Return (x, y) of the center of cell containing provided text 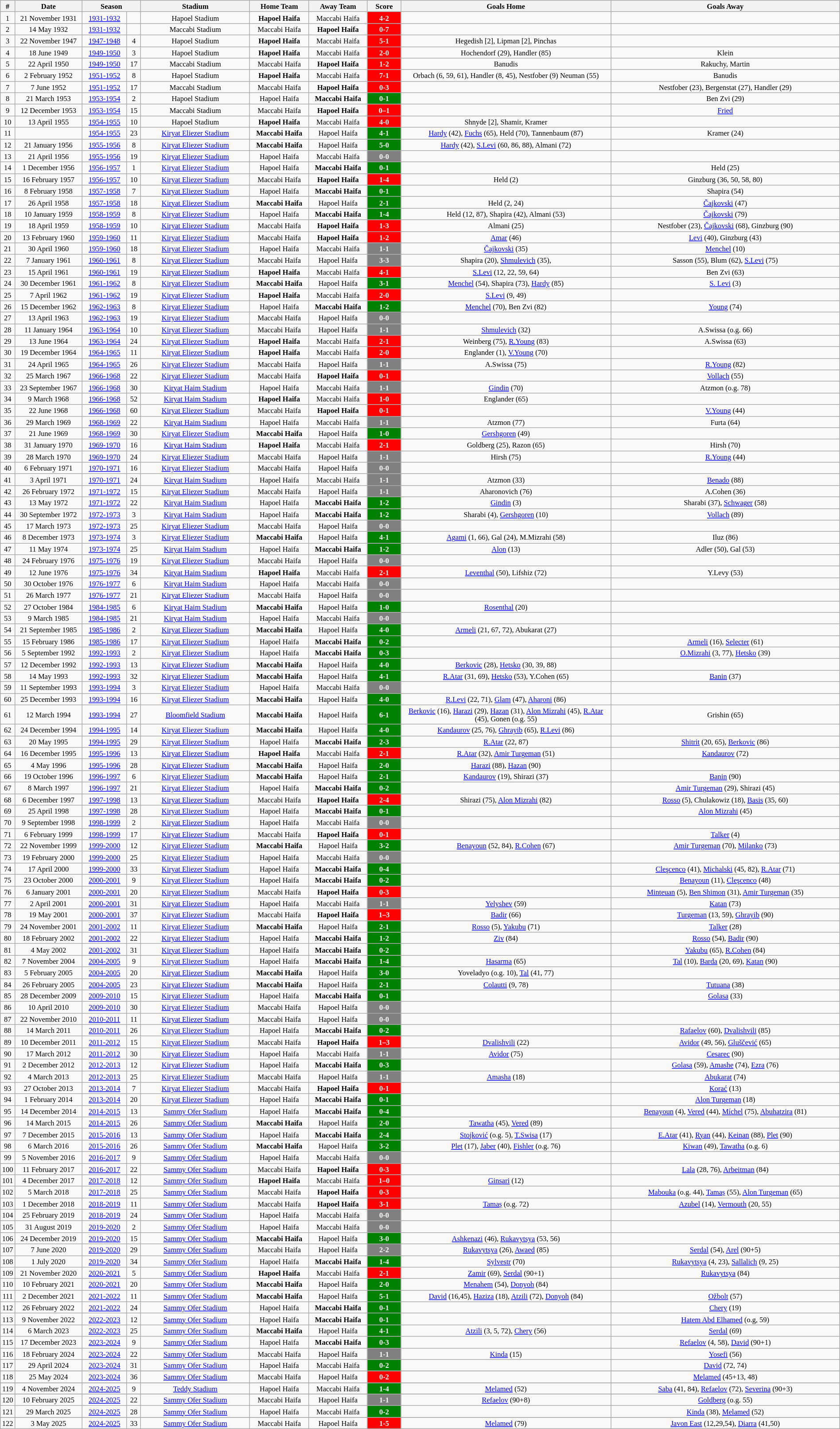
21 September 1985 (49, 630)
Golasa (33) (726, 996)
Katan (73) (726, 903)
9 November 2022 (49, 1319)
Stadium (195, 6)
R.Levi (22, 71), Glam (47), Aharoni (86) (506, 699)
Menchel (54), Shapira (73), Hardy (85) (506, 283)
77 (8, 903)
Goals Away (726, 6)
Zamir (69), Serdal (90+1) (506, 1273)
Hirsh (75) (506, 456)
16 December 1995 (49, 753)
Fried (726, 110)
21 April 1956 (49, 156)
95 (8, 1111)
Gershgoren (49) (506, 433)
29 April 2024 (49, 1365)
25 March 1967 (49, 376)
90 (8, 1053)
18 February 2002 (49, 938)
Melamed (45+13, 48) (726, 1377)
65 (8, 765)
Englander (1), V.Young (70) (506, 353)
75 (8, 880)
A.Swissa (75) (506, 364)
R.Atar (32), Amir Turgeman (51) (506, 753)
13 February 1960 (49, 237)
3 April 1971 (49, 479)
Kandaurov (19), Shirazi (37) (506, 776)
6 February 1971 (49, 468)
Amir Turgeman (70), Milanko (73) (726, 845)
Almani (25) (506, 226)
Sasson (55), Blum (62), S.Levi (75) (726, 260)
54 (8, 630)
Rafaelov (60), Dvalishvili (85) (726, 1030)
120 (8, 1400)
15 December 1962 (49, 306)
70 (8, 822)
10 April 2010 (49, 1007)
58 (8, 676)
Refaelov (90+8) (506, 1400)
94 (8, 1100)
Hardy (42), S.Levi (60, 86, 88), Almani (72) (506, 145)
78 (8, 915)
17 April 2000 (49, 868)
O.Mizrahi (3, 77), Hetsko (39) (726, 653)
122 (8, 1423)
Menchel (70), Ben Zvi (82) (506, 306)
111 (8, 1296)
15 February 1986 (49, 641)
26 March 1977 (49, 595)
Kandaurov (72) (726, 753)
0-7 (384, 29)
9 March 1985 (49, 618)
Cleşcenco (41), Michalski (45, 82), R.Atar (71) (726, 868)
Čajkovski (79) (726, 214)
26 February 1972 (49, 491)
Sharabi (4), Gershgoren (10) (506, 514)
S.Levi (9, 49) (506, 295)
Golasa (59), Amashe (74), Ezra (76) (726, 1065)
42 (8, 491)
13 April 1955 (49, 121)
7 June 1952 (49, 87)
4-2 (384, 18)
93 (8, 1088)
53 (8, 618)
12 December 1992 (49, 664)
72 (8, 845)
38 (8, 445)
Benayoun (52, 84), R.Cohen (67) (506, 845)
Ben Zvi (29) (726, 98)
1-3 (384, 226)
51 (8, 595)
Y.Levy (53) (726, 572)
R.Atar (31, 69), Hetsko (53), Y.Cohen (65) (506, 676)
S.Levi (12, 22, 59, 64) (506, 272)
62 (8, 730)
1 December 1956 (49, 168)
1–0 (384, 1180)
18 February 2024 (49, 1354)
Atzmon (33) (506, 479)
15 April 1961 (49, 272)
Tal (10), Barda (20, 69), Katan (90) (726, 961)
Ben Zvi (63) (726, 272)
10 February 2021 (49, 1285)
Berkovic (28), Hetsko (30, 39, 88) (506, 664)
Banin (90) (726, 776)
Agami (1, 66), Gal (24), M.Mizrahi (58) (506, 537)
Yoveladyo (o.g. 10), Tal (41, 77) (506, 973)
Gindin (70) (506, 387)
64 (8, 753)
Menchel (10) (726, 249)
Goldberg (o.g. 55) (726, 1400)
S. Levi (3) (726, 283)
Adler (50), Gal (53) (726, 549)
10 February 2025 (49, 1400)
20 May 1995 (49, 742)
7-1 (384, 75)
102 (8, 1192)
Talker (28) (726, 927)
101 (8, 1180)
4 March 2013 (49, 1076)
96 (8, 1123)
9 September 1998 (49, 822)
Serdal (54), Arel (90+5) (726, 1250)
Refaelov (4, 58), David (90+1) (726, 1342)
Benado (88) (726, 479)
Vollach (89) (726, 514)
61 (8, 715)
Hirsh (70) (726, 445)
Home Team (279, 6)
99 (8, 1157)
Aharonovich (76) (506, 491)
6 March 2016 (49, 1146)
A.Swissa (o.g. 66) (726, 329)
1-5 (384, 1423)
5 September 1992 (49, 653)
14 March 2015 (49, 1123)
1 February 2014 (49, 1100)
14 May 1932 (49, 29)
Yosefi (56) (726, 1354)
9 March 1968 (49, 399)
7 April 1962 (49, 295)
Atzili (3, 5, 72), Chery (56) (506, 1331)
1947-1948 (105, 41)
118 (8, 1377)
Young (74) (726, 306)
Score (384, 6)
19 February 2000 (49, 857)
7 December 2015 (49, 1134)
84 (8, 984)
112 (8, 1308)
47 (8, 549)
66 (8, 776)
E.Atar (41), Ryan (44), Keinan (88), Plet (90) (726, 1134)
4 December 2017 (49, 1180)
22 November 2010 (49, 1019)
6 December 1997 (49, 799)
11 May 1974 (49, 549)
59 (8, 687)
97 (8, 1134)
24 February 1976 (49, 561)
108 (8, 1262)
1 December 2018 (49, 1203)
7 June 2020 (49, 1250)
Bloomfield Stadium (195, 715)
29 March 1969 (49, 422)
Rakuchy, Martin (726, 64)
56 (8, 653)
Benayoun (4), Vered (44), Míchel (75), Abuhatzira (81) (726, 1111)
100 (8, 1169)
119 (8, 1388)
109 (8, 1273)
Banin (37) (726, 676)
Harazi (88), Hazan (90) (506, 765)
Held (25) (726, 168)
Mabouka (o.g. 44), Tamaș (55), Alon Turgeman (65) (726, 1192)
25 May 2024 (49, 1377)
24 November 2001 (49, 927)
Hardy (42), Fuchs (65), Held (70), Tannenbaum (87) (506, 133)
Alon Turgeman (18) (726, 1100)
2 December 2012 (49, 1065)
Korać (13) (726, 1088)
Englander (65) (506, 399)
Leventhal (50), Lifshiz (72) (506, 572)
Gindin (3) (506, 502)
6 February 1999 (49, 834)
Abukarat (74) (726, 1076)
3 May 2025 (49, 1423)
82 (8, 961)
Goals Home (506, 6)
Kinda (38), Melamed (52) (726, 1411)
110 (8, 1285)
7 January 1961 (49, 260)
Vollach (55) (726, 376)
85 (8, 996)
13 April 1963 (49, 318)
25 February 2019 (49, 1215)
Hasarma (65) (506, 961)
Rosso (54), Badir (90) (726, 938)
Menahem (54), Donyoh (84) (506, 1285)
Cesarec (90) (726, 1053)
35 (8, 410)
Azubel (14), Vermouth (20, 55) (726, 1203)
39 (8, 456)
Hatem Abd Elhamed (o.g, 59) (726, 1319)
21 June 1969 (49, 433)
31 August 2019 (49, 1227)
2 February 1952 (49, 75)
116 (8, 1354)
Avidor (49, 56), Gluščević (65) (726, 1042)
R.Young (82) (726, 364)
57 (8, 664)
22 April 1950 (49, 64)
Held (12, 87), Shapira (42), Almani (53) (506, 214)
R.Young (44) (726, 456)
Kiwan (49), Tawatha (o.g. 6) (726, 1146)
21 March 1953 (49, 98)
Shapira (54) (726, 191)
Hegedish [2], Lipman [2], Pinchas (506, 41)
113 (8, 1319)
21 November 2020 (49, 1273)
Rukavytsya (4, 23), Sallalich (9, 25) (726, 1262)
Plet (17), Jaber (40), Fishler (o.g. 76) (506, 1146)
30 December 1961 (49, 283)
63 (8, 742)
2 December 2021 (49, 1296)
Ashkenazi (46), Rukavytsya (53, 56) (506, 1238)
Lala (28, 76), Arbeitman (84) (726, 1169)
28 March 1970 (49, 456)
Rukavytsya (84) (726, 1273)
Rosso (5), Chulakowiz (18), Basis (35, 60) (726, 799)
11 January 1964 (49, 329)
Amar (46) (506, 237)
24 December 1994 (49, 730)
22 November 1999 (49, 845)
Levi (40), Ginzburg (43) (726, 237)
2 April 2001 (49, 903)
David (16,45), Haziza (18), Atzili (72), Donyoh (84) (506, 1296)
A.Swissa (63) (726, 341)
121 (8, 1411)
Melamed (52) (506, 1388)
Tawatha (45), Vered (89) (506, 1123)
Kinda (15) (506, 1354)
30 September 1972 (49, 514)
25 December 1993 (49, 699)
Ožbolt (57) (726, 1296)
31 January 1970 (49, 445)
Rosso (5), Yakubu (71) (506, 927)
46 (8, 537)
19 May 2001 (49, 915)
48 (8, 561)
30 April 1960 (49, 249)
Turgeman (13, 59), Ghrayib (90) (726, 915)
Sylvestr (70) (506, 1262)
13 June 1964 (49, 341)
Shapira (20), Shmulevich (35), (506, 260)
Armeli (21, 67, 72), Abukarat (27) (506, 630)
11 February 2017 (49, 1169)
A.Cohen (36) (726, 491)
103 (8, 1203)
Benayoun (11), Cleşcenco (48) (726, 880)
Amasha (18) (506, 1076)
44 (8, 514)
73 (8, 857)
26 February 2022 (49, 1308)
22 November 1947 (49, 41)
19 October 1996 (49, 776)
22 June 1968 (49, 410)
104 (8, 1215)
Rosenthal (20) (506, 607)
67 (8, 788)
24 December 2019 (49, 1238)
26 April 1958 (49, 202)
12 March 1994 (49, 715)
8 March 1997 (49, 788)
21 January 1956 (49, 145)
74 (8, 868)
50 (8, 584)
68 (8, 799)
86 (8, 1007)
41 (8, 479)
16 February 1957 (49, 179)
117 (8, 1365)
19 December 1964 (49, 353)
Weinberg (75), R.Young (83) (506, 341)
Atzmon (o.g. 78) (726, 387)
29 March 2025 (49, 1411)
5 March 2018 (49, 1192)
Klein (726, 52)
5-0 (384, 145)
Armeli (16), Selecter (61) (726, 641)
5 February 2005 (49, 973)
11 September 1993 (49, 687)
17 December 2023 (49, 1342)
14 March 2011 (49, 1030)
18 April 1959 (49, 226)
Kramer (24) (726, 133)
3-3 (384, 260)
Atzmon (77) (506, 422)
12 June 1976 (49, 572)
79 (8, 927)
30 October 1976 (49, 584)
25 April 1998 (49, 811)
R.Atar (22, 87) (506, 742)
Shirazi (75), Alon Mizrahi (82) (506, 799)
106 (8, 1238)
23 October 2000 (49, 880)
69 (8, 811)
1 July 2020 (49, 1262)
Shitrit (20, 65), Berkovic (86) (726, 742)
71 (8, 834)
98 (8, 1146)
28 December 2009 (49, 996)
115 (8, 1342)
Colautti (9, 78) (506, 984)
Hochendorf (29), Handler (85) (506, 52)
Kandaurov (25, 76), Ghrayib (65), R.Levi (86) (506, 730)
Shmulevich (32) (506, 329)
Dvalishvili (22) (506, 1042)
Ziv (84) (506, 938)
Čajkovski (35) (506, 249)
80 (8, 938)
Alon (13) (506, 549)
Season (112, 6)
4 November 2024 (49, 1388)
105 (8, 1227)
10 December 2011 (49, 1042)
Javon East (12,29,54), Diarra (41,50) (726, 1423)
Held (2) (506, 179)
6-1 (384, 715)
7 November 2004 (49, 961)
Furta (64) (726, 422)
17 March 2012 (49, 1053)
Čajkovski (47) (726, 202)
Yelyshev (59) (506, 903)
Chery (19) (726, 1308)
David (72, 74) (726, 1365)
4 May 2002 (49, 950)
Iluz (86) (726, 537)
2-2 (384, 1250)
88 (8, 1030)
Date (49, 6)
Rukavytsya (26), Awaed (85) (506, 1250)
Nestfober (23), Čajkovski (68), Ginzburg (90) (726, 226)
26 February 2005 (49, 984)
Saba (41, 84), Refaelov (72), Severina (90+3) (726, 1388)
21 November 1931 (49, 18)
89 (8, 1042)
Away Team (338, 6)
5 November 2016 (49, 1157)
Stojković (o.g. 5), T.Swisa (17) (506, 1134)
27 October 2013 (49, 1088)
76 (8, 892)
Tutuana (38) (726, 984)
# (8, 6)
0–1 (384, 110)
Avidor (75) (506, 1053)
Melamed (79) (506, 1423)
Shnyde [2], Shamir, Kramer (506, 121)
81 (8, 950)
Minteuan (5), Ben Shimon (31), Amir Turgeman (35) (726, 892)
Badir (66) (506, 915)
27 October 1984 (49, 607)
91 (8, 1065)
Nestfober (23), Bergenstat (27), Handler (29) (726, 87)
114 (8, 1331)
14 December 2014 (49, 1111)
107 (8, 1250)
24 April 1965 (49, 364)
Held (2, 24) (506, 202)
23 September 1967 (49, 387)
8 February 1958 (49, 191)
40 (8, 468)
Tamaș (o.g. 72) (506, 1203)
Amir Turgeman (29), Shirazi (45) (726, 788)
Talker (4) (726, 834)
43 (8, 502)
6 March 2023 (49, 1331)
10 January 1959 (49, 214)
49 (8, 572)
12 December 1953 (49, 110)
Grishin (65) (726, 715)
8 December 1973 (49, 537)
Teddy Stadium (195, 1388)
83 (8, 973)
6 January 2001 (49, 892)
Ginzburg (36, 50, 58, 80) (726, 179)
Yakubu (65), R.Cohen (84) (726, 950)
Berkovic (16), Harazi (29), Hazan (31), Alon Mizrahi (45), R.Atar (45), Gonen (o.g. 55) (506, 715)
92 (8, 1076)
13 May 1972 (49, 502)
Orbach (6, 59, 61), Handler (8, 45), Nestfober (9) Neuman (55) (506, 75)
17 March 1973 (49, 526)
87 (8, 1019)
Goldberg (25), Razon (65) (506, 445)
4 May 1996 (49, 765)
Sharabi (37), Schwager (58) (726, 502)
2-3 (384, 742)
Serdal (69) (726, 1331)
Ginsari (12) (506, 1180)
18 June 1949 (49, 52)
45 (8, 526)
14 May 1993 (49, 676)
55 (8, 641)
Alon Mizrahi (45) (726, 811)
V.Young (44) (726, 410)
